Scan for the cell matching the given text and deliver its (x, y) coordinate at center. 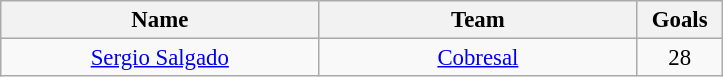
Sergio Salgado (160, 58)
28 (680, 58)
Goals (680, 20)
Team (478, 20)
Name (160, 20)
Cobresal (478, 58)
